Return the [x, y] coordinate for the center point of the cell that contains the specified text.  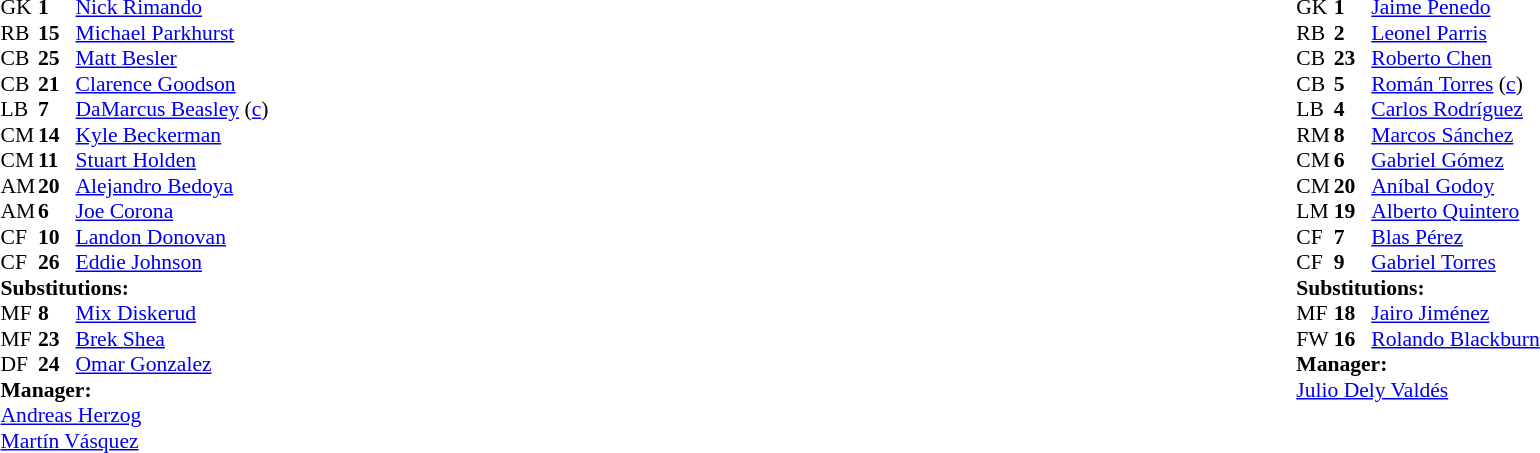
Julio Dely Valdés [1418, 390]
5 [1353, 84]
24 [57, 365]
Gabriel Torres [1455, 263]
Stuart Holden [172, 161]
Clarence Goodson [172, 84]
10 [57, 237]
Roberto Chen [1455, 59]
Mix Diskerud [172, 313]
Leonel Parris [1455, 33]
9 [1353, 263]
Landon Donovan [172, 237]
15 [57, 33]
Alberto Quintero [1455, 211]
4 [1353, 109]
16 [1353, 339]
18 [1353, 313]
Román Torres (c) [1455, 84]
Aníbal Godoy [1455, 186]
Gabriel Gómez [1455, 161]
DaMarcus Beasley (c) [172, 109]
21 [57, 84]
Alejandro Bedoya [172, 186]
19 [1353, 211]
Rolando Blackburn [1455, 339]
LM [1315, 211]
Joe Corona [172, 211]
Carlos Rodríguez [1455, 109]
Blas Pérez [1455, 237]
FW [1315, 339]
11 [57, 161]
25 [57, 59]
Jairo Jiménez [1455, 313]
Marcos Sánchez [1455, 135]
Eddie Johnson [172, 263]
Matt Besler [172, 59]
2 [1353, 33]
14 [57, 135]
DF [19, 365]
RM [1315, 135]
Omar Gonzalez [172, 365]
Andreas Herzog Martín Vásquez [134, 428]
Kyle Beckerman [172, 135]
26 [57, 263]
Michael Parkhurst [172, 33]
Brek Shea [172, 339]
